Scan for the cell matching the given text and deliver its (X, Y) coordinate at center. 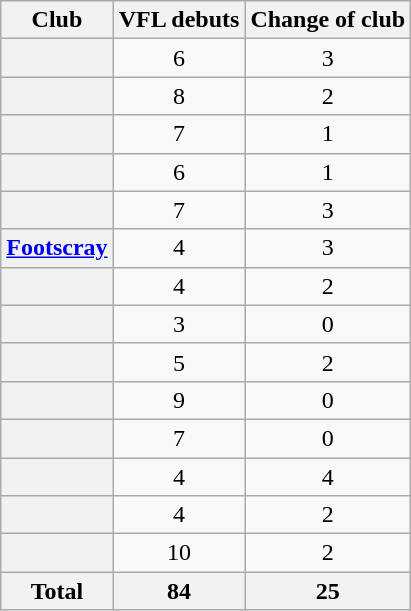
84 (179, 591)
Total (57, 591)
5 (179, 362)
25 (328, 591)
Club (57, 20)
8 (179, 96)
10 (179, 553)
9 (179, 400)
Footscray (57, 248)
Change of club (328, 20)
VFL debuts (179, 20)
